Return [x, y] of the center of cell containing provided text 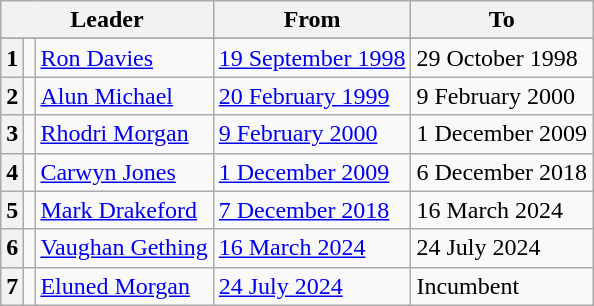
7 [12, 286]
3 [12, 134]
Incumbent [502, 286]
29 October 1998 [502, 58]
Mark Drakeford [124, 210]
19 September 1998 [312, 58]
5 [12, 210]
Rhodri Morgan [124, 134]
Eluned Morgan [124, 286]
Ron Davies [124, 58]
4 [12, 172]
Vaughan Gething [124, 248]
To [502, 20]
6 [12, 248]
20 February 1999 [312, 96]
2 [12, 96]
Alun Michael [124, 96]
Leader [107, 20]
Carwyn Jones [124, 172]
From [312, 20]
7 December 2018 [312, 210]
1 [12, 58]
6 December 2018 [502, 172]
